For the text-containing cell, return its midpoint in (X, Y) coordinate format. 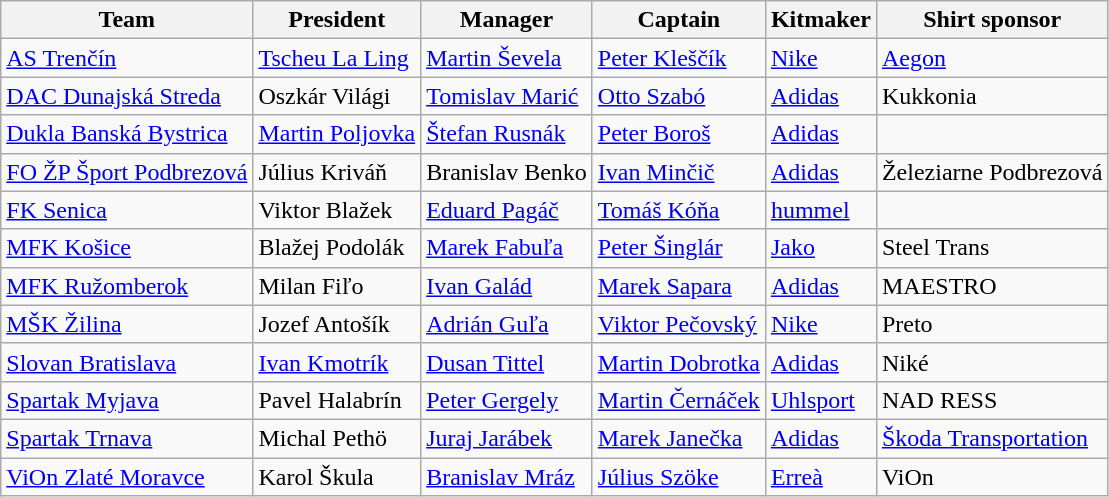
Juraj Jarábek (507, 438)
NAD RESS (992, 400)
Spartak Trnava (127, 438)
Štefan Rusnák (507, 134)
Pavel Halabrín (337, 400)
Marek Fabuľa (507, 248)
Július Szöke (678, 477)
Spartak Myjava (127, 400)
Branislav Mráz (507, 477)
MFK Košice (127, 248)
Marek Janečka (678, 438)
Ivan Minčič (678, 172)
MFK Ružomberok (127, 286)
Manager (507, 20)
Martin Ševela (507, 58)
Captain (678, 20)
Tscheu La Ling (337, 58)
Steel Trans (992, 248)
Peter Boroš (678, 134)
Shirt sponsor (992, 20)
Kukkonia (992, 96)
Viktor Pečovský (678, 324)
Peter Šinglár (678, 248)
Ivan Galád (507, 286)
ViOn Zlaté Moravce (127, 477)
hummel (820, 210)
Eduard Pagáč (507, 210)
Jozef Antošík (337, 324)
FK Senica (127, 210)
Peter Kleščík (678, 58)
Otto Szabó (678, 96)
ViOn (992, 477)
AS Trenčín (127, 58)
Uhlsport (820, 400)
MŠK Žilina (127, 324)
Dusan Tittel (507, 362)
Niké (992, 362)
Aegon (992, 58)
Martin Poljovka (337, 134)
Erreà (820, 477)
Adrián Guľa (507, 324)
Škoda Transportation (992, 438)
Branislav Benko (507, 172)
Tomáš Kóňa (678, 210)
President (337, 20)
DAC Dunajská Streda (127, 96)
Martin Dobrotka (678, 362)
Milan Fiľo (337, 286)
Dukla Banská Bystrica (127, 134)
Martin Černáček (678, 400)
Preto (992, 324)
Ivan Kmotrík (337, 362)
Jako (820, 248)
Michal Pethö (337, 438)
Viktor Blažek (337, 210)
Kitmaker (820, 20)
Team (127, 20)
MAESTRO (992, 286)
Marek Sapara (678, 286)
FO ŽP Šport Podbrezová (127, 172)
Oszkár Világi (337, 96)
Karol Škula (337, 477)
Július Kriváň (337, 172)
Peter Gergely (507, 400)
Slovan Bratislava (127, 362)
Železiarne Podbrezová (992, 172)
Tomislav Marić (507, 96)
Blažej Podolák (337, 248)
